Output the (x, y) coordinate of the center of the cell containing the given text.  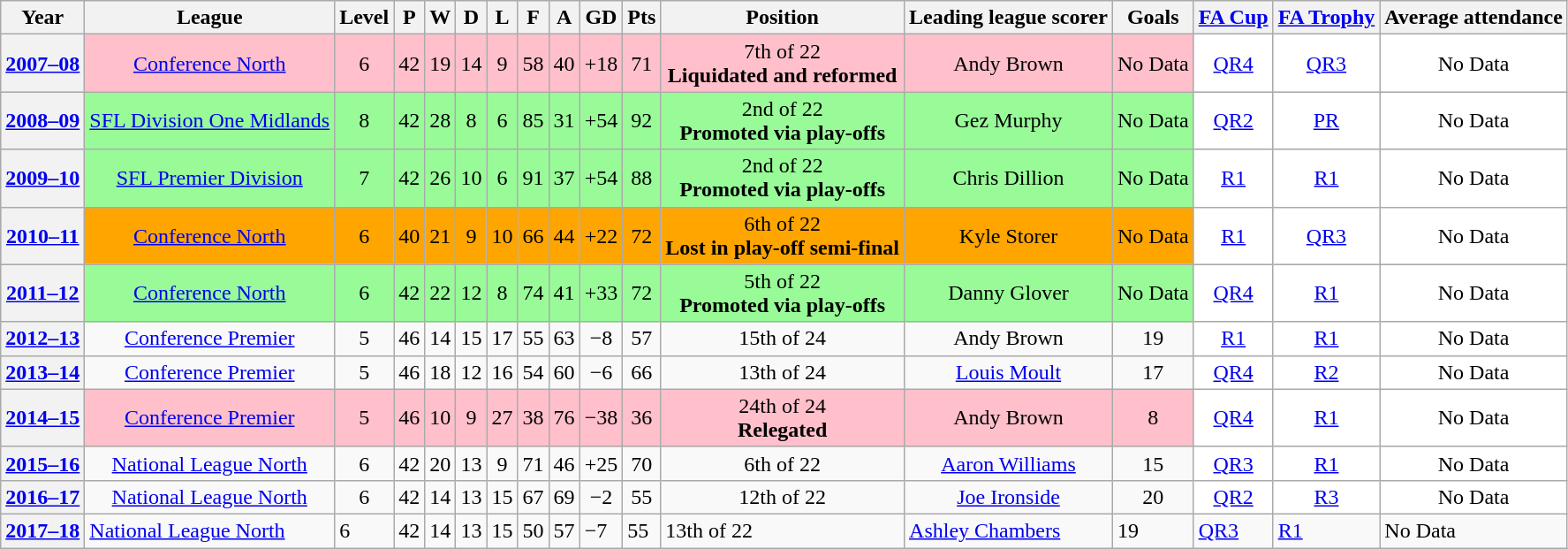
22 (440, 294)
Gez Murphy (1009, 120)
Year (42, 18)
36 (641, 417)
2013–14 (42, 372)
F (534, 18)
67 (534, 497)
54 (534, 372)
24th of 24 Relegated (783, 417)
37 (564, 179)
2012–13 (42, 339)
PR (1327, 120)
2016–17 (42, 497)
92 (641, 120)
13th of 24 (783, 372)
38 (534, 417)
18 (440, 372)
Aaron Williams (1009, 463)
A (564, 18)
+33 (601, 294)
7th of 22Liquidated and reformed (783, 64)
85 (534, 120)
6th of 22 (783, 463)
13th of 22 (783, 530)
D (472, 18)
6th of 22Lost in play-off semi-final (783, 235)
SFL Premier Division (210, 179)
12th of 22 (783, 497)
Kyle Storer (1009, 235)
Joe Ironside (1009, 497)
+25 (601, 463)
League (210, 18)
Chris Dillion (1009, 179)
−8 (601, 339)
Average attendance (1473, 18)
28 (440, 120)
2009–10 (42, 179)
69 (564, 497)
2010–11 (42, 235)
60 (564, 372)
41 (564, 294)
W (440, 18)
27 (502, 417)
63 (564, 339)
Ashley Chambers (1009, 530)
70 (641, 463)
2015–16 (42, 463)
16 (502, 372)
Position (783, 18)
31 (564, 120)
15th of 24 (783, 339)
91 (534, 179)
−6 (601, 372)
2014–15 (42, 417)
5th of 22Promoted via play-offs (783, 294)
26 (440, 179)
50 (534, 530)
Pts (641, 18)
Louis Moult (1009, 372)
2017–18 (42, 530)
Level (364, 18)
GD (601, 18)
76 (564, 417)
L (502, 18)
58 (534, 64)
44 (564, 235)
−2 (601, 497)
R2 (1327, 372)
88 (641, 179)
2007–08 (42, 64)
Goals (1153, 18)
7 (364, 179)
74 (534, 294)
Danny Glover (1009, 294)
Leading league scorer (1009, 18)
P (410, 18)
R3 (1327, 497)
+22 (601, 235)
−38 (601, 417)
SFL Division One Midlands (210, 120)
2008–09 (42, 120)
+18 (601, 64)
−7 (601, 530)
FA Trophy (1327, 18)
FA Cup (1233, 18)
2011–12 (42, 294)
21 (440, 235)
